For the text-containing cell, return its midpoint in (x, y) coordinate format. 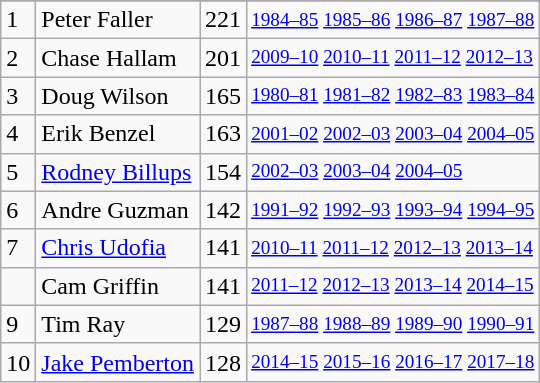
Doug Wilson (118, 96)
Rodney Billups (118, 172)
2002–03 2003–04 2004–05 (393, 172)
154 (224, 172)
165 (224, 96)
3 (18, 96)
128 (224, 362)
1 (18, 20)
1991–92 1992–93 1993–94 1994–95 (393, 210)
1984–85 1985–86 1986–87 1987–88 (393, 20)
7 (18, 248)
163 (224, 134)
10 (18, 362)
1987–88 1988–89 1989–90 1990–91 (393, 324)
6 (18, 210)
4 (18, 134)
2001–02 2002–03 2003–04 2004–05 (393, 134)
Chase Hallam (118, 58)
Andre Guzman (118, 210)
Jake Pemberton (118, 362)
2010–11 2011–12 2012–13 2013–14 (393, 248)
Erik Benzel (118, 134)
221 (224, 20)
142 (224, 210)
Chris Udofia (118, 248)
2011–12 2012–13 2013–14 2014–15 (393, 286)
2014–15 2015–16 2016–17 2017–18 (393, 362)
5 (18, 172)
201 (224, 58)
Peter Faller (118, 20)
1980–81 1981–82 1982–83 1983–84 (393, 96)
129 (224, 324)
2 (18, 58)
2009–10 2010–11 2011–12 2012–13 (393, 58)
Cam Griffin (118, 286)
9 (18, 324)
Tim Ray (118, 324)
